Extract the [x, y] coordinate from the center of the cell holding the provided text.  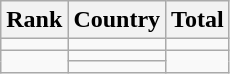
Total [198, 20]
Rank [34, 20]
Country [117, 20]
